Detect which cell encompasses the target text, then output its (X, Y) center coordinate. 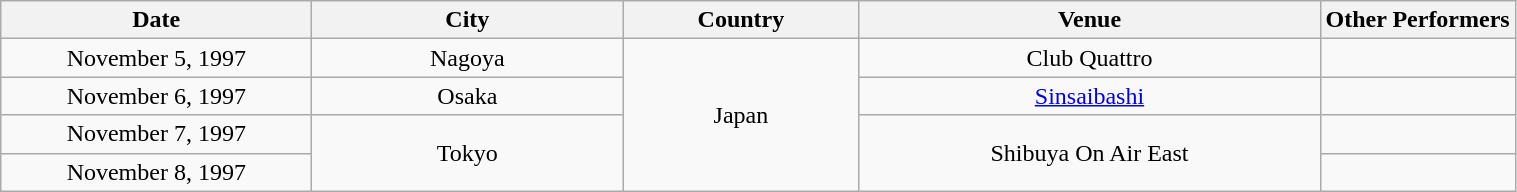
Nagoya (468, 58)
Sinsaibashi (1090, 96)
Other Performers (1418, 20)
Country (741, 20)
Date (156, 20)
Tokyo (468, 153)
November 8, 1997 (156, 172)
November 6, 1997 (156, 96)
Venue (1090, 20)
Japan (741, 115)
Osaka (468, 96)
November 7, 1997 (156, 134)
Club Quattro (1090, 58)
November 5, 1997 (156, 58)
Shibuya On Air East (1090, 153)
City (468, 20)
